Locate the cell with the specified text and output its (x, y) center coordinate. 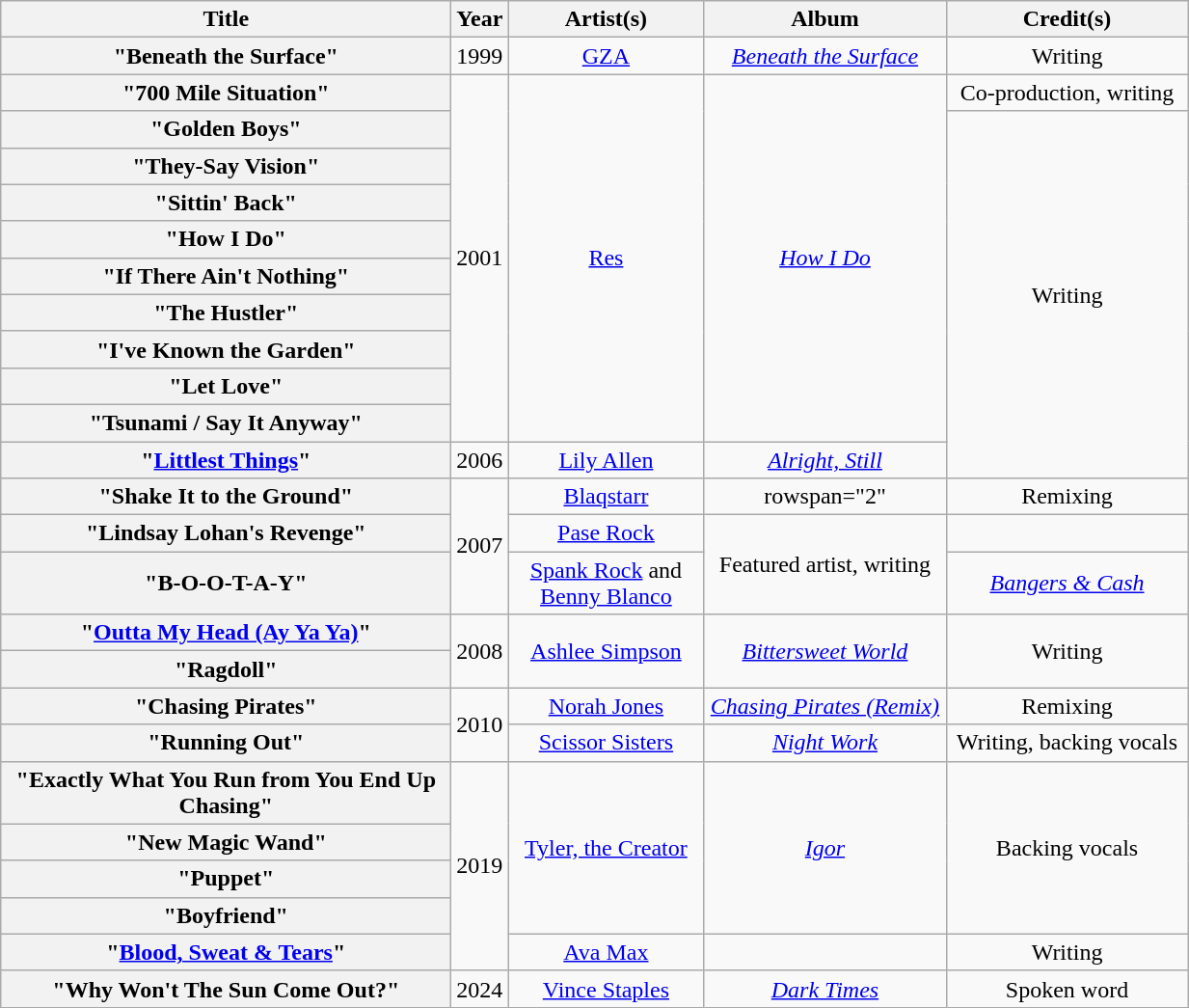
Vince Staples (606, 989)
"Chasing Pirates" (226, 706)
Scissor Sisters (606, 743)
"Littlest Things" (226, 460)
Featured artist, writing (825, 565)
"Blood, Sweat & Tears" (226, 952)
Credit(s) (1067, 19)
"Lindsay Lohan's Revenge" (226, 533)
Norah Jones (606, 706)
"Boyfriend" (226, 915)
"I've Known the Garden" (226, 349)
2024 (480, 989)
2019 (480, 866)
"Tsunami / Say It Anyway" (226, 422)
"The Hustler" (226, 313)
2001 (480, 259)
Blaqstarr (606, 497)
"Sittin' Back" (226, 203)
Title (226, 19)
"Let Love" (226, 386)
2006 (480, 460)
"Outta My Head (Ay Ya Ya)" (226, 633)
Lily Allen (606, 460)
Pase Rock (606, 533)
Chasing Pirates (Remix) (825, 706)
2008 (480, 651)
Album (825, 19)
Bangers & Cash (1067, 583)
Alright, Still (825, 460)
"700 Mile Situation" (226, 93)
"Why Won't The Sun Come Out?" (226, 989)
2010 (480, 724)
"If There Ain't Nothing" (226, 276)
"Golden Boys" (226, 129)
Dark Times (825, 989)
"Running Out" (226, 743)
"How I Do" (226, 239)
Spank Rock and Benny Blanco (606, 583)
"Puppet" (226, 879)
How I Do (825, 259)
Writing, backing vocals (1067, 743)
"They-Say Vision" (226, 166)
Igor (825, 847)
Tyler, the Creator (606, 847)
Ashlee Simpson (606, 651)
2007 (480, 546)
GZA (606, 56)
Ava Max (606, 952)
1999 (480, 56)
Backing vocals (1067, 847)
"B-O-O-T-A-Y" (226, 583)
"Ragdoll" (226, 669)
Night Work (825, 743)
Bittersweet World (825, 651)
"Beneath the Surface" (226, 56)
Beneath the Surface (825, 56)
Artist(s) (606, 19)
Res (606, 259)
Spoken word (1067, 989)
rowspan="2" (825, 497)
Co-production, writing (1067, 93)
Year (480, 19)
"Exactly What You Run from You End Up Chasing" (226, 793)
"Shake It to the Ground" (226, 497)
"New Magic Wand" (226, 842)
